Find where the given text appears and provide that cell's center as [X, Y] coordinate. 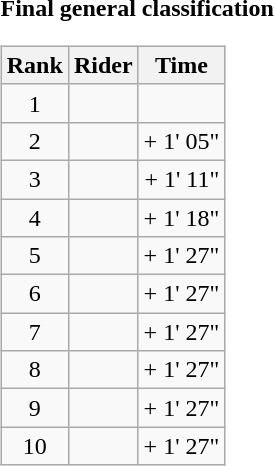
Rider [103, 65]
7 [34, 332]
6 [34, 294]
4 [34, 217]
8 [34, 370]
5 [34, 256]
10 [34, 446]
+ 1' 18" [182, 217]
1 [34, 103]
+ 1' 05" [182, 141]
9 [34, 408]
Time [182, 65]
Rank [34, 65]
3 [34, 179]
+ 1' 11" [182, 179]
2 [34, 141]
